Find where the given text appears and provide that cell's center as (X, Y) coordinate. 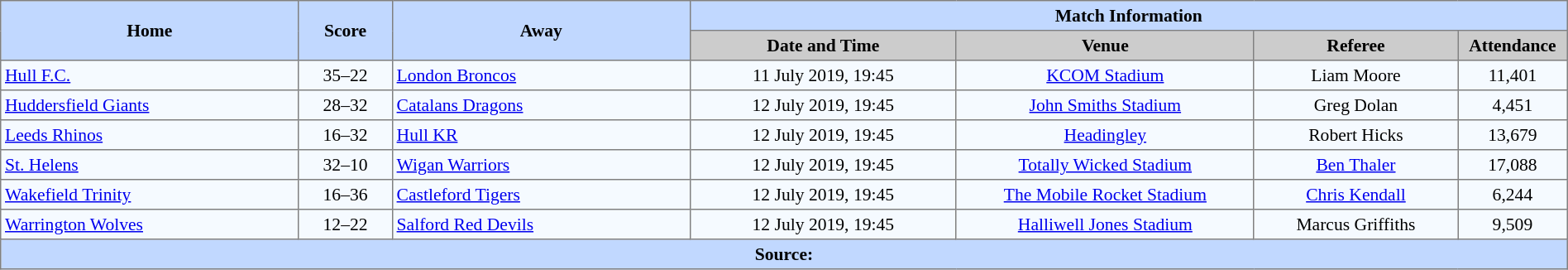
Home (150, 31)
Away (541, 31)
London Broncos (541, 75)
28–32 (346, 105)
St. Helens (150, 165)
Castleford Tigers (541, 195)
Catalans Dragons (541, 105)
17,088 (1513, 165)
6,244 (1513, 195)
Ben Thaler (1355, 165)
Match Information (1128, 16)
Huddersfield Giants (150, 105)
Hull F.C. (150, 75)
Source: (784, 254)
Halliwell Jones Stadium (1105, 224)
Chris Kendall (1355, 195)
16–32 (346, 135)
32–10 (346, 165)
Hull KR (541, 135)
11 July 2019, 19:45 (823, 75)
35–22 (346, 75)
Date and Time (823, 46)
John Smiths Stadium (1105, 105)
KCOM Stadium (1105, 75)
Greg Dolan (1355, 105)
13,679 (1513, 135)
Liam Moore (1355, 75)
Leeds Rhinos (150, 135)
Wigan Warriors (541, 165)
Score (346, 31)
16–36 (346, 195)
Venue (1105, 46)
4,451 (1513, 105)
Headingley (1105, 135)
Totally Wicked Stadium (1105, 165)
12–22 (346, 224)
Salford Red Devils (541, 224)
Referee (1355, 46)
The Mobile Rocket Stadium (1105, 195)
Warrington Wolves (150, 224)
11,401 (1513, 75)
Wakefield Trinity (150, 195)
9,509 (1513, 224)
Robert Hicks (1355, 135)
Attendance (1513, 46)
Marcus Griffiths (1355, 224)
